Pinpoint the cell where the given text exists, returning its (x, y) midpoint coordinate. 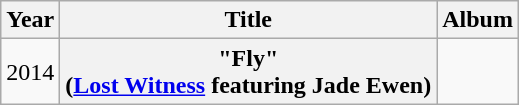
"Fly"(Lost Witness featuring Jade Ewen) (248, 72)
2014 (30, 72)
Title (248, 20)
Year (30, 20)
Album (478, 20)
